Provide the (X, Y) coordinate of the cell's center where the given text is located.  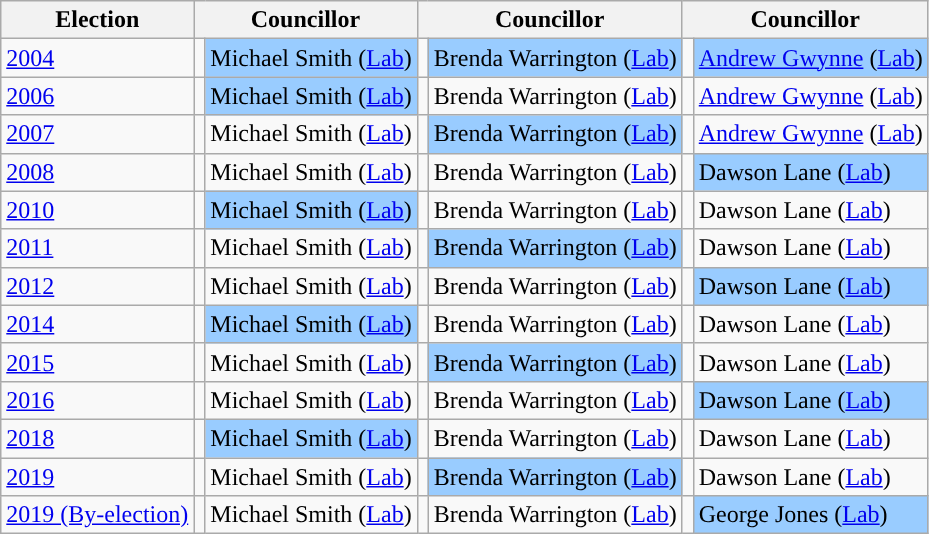
Election (98, 20)
2010 (98, 210)
2019 (By-election) (98, 515)
2004 (98, 58)
2015 (98, 362)
George Jones (Lab) (810, 515)
2016 (98, 400)
2019 (98, 477)
2014 (98, 324)
2018 (98, 438)
2012 (98, 286)
2008 (98, 172)
2006 (98, 96)
2007 (98, 134)
2011 (98, 248)
